Locate the cell with the specified text and output its [X, Y] center coordinate. 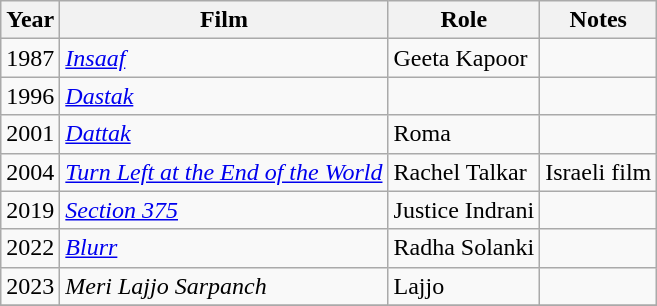
Radha Solanki [464, 248]
Rachel Talkar [464, 172]
2004 [30, 172]
Dastak [224, 96]
Year [30, 20]
Dattak [224, 134]
1996 [30, 96]
Section 375 [224, 210]
1987 [30, 58]
Blurr [224, 248]
2022 [30, 248]
Role [464, 20]
2023 [30, 286]
Notes [598, 20]
Insaaf [224, 58]
Turn Left at the End of the World [224, 172]
Roma [464, 134]
Meri Lajjo Sarpanch [224, 286]
Geeta Kapoor [464, 58]
2019 [30, 210]
Lajjo [464, 286]
Film [224, 20]
Justice Indrani [464, 210]
2001 [30, 134]
Israeli film [598, 172]
